Extract the [X, Y] coordinate from the center of the cell holding the provided text.  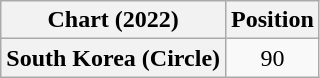
90 [273, 58]
Chart (2022) [114, 20]
Position [273, 20]
South Korea (Circle) [114, 58]
